Return the [x, y] coordinate for the center point of the cell that contains the specified text.  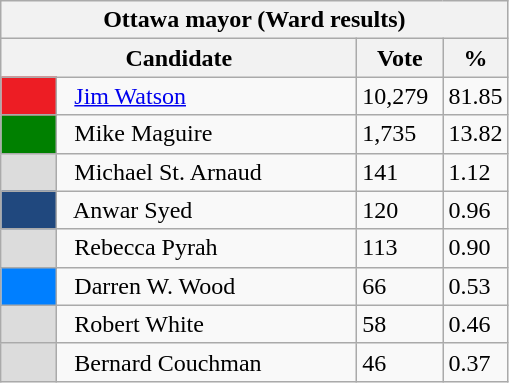
Bernard Couchman [207, 362]
58 [400, 324]
10,279 [400, 96]
13.82 [476, 134]
66 [400, 286]
Robert White [207, 324]
Mike Maguire [207, 134]
Darren W. Wood [207, 286]
120 [400, 210]
Jim Watson [207, 96]
0.46 [476, 324]
1,735 [400, 134]
Michael St. Arnaud [207, 172]
0.37 [476, 362]
141 [400, 172]
Candidate [179, 58]
0.53 [476, 286]
1.12 [476, 172]
% [476, 58]
Anwar Syed [207, 210]
81.85 [476, 96]
Ottawa mayor (Ward results) [254, 20]
46 [400, 362]
0.90 [476, 248]
0.96 [476, 210]
Rebecca Pyrah [207, 248]
113 [400, 248]
Vote [400, 58]
